For the text-containing cell, return its midpoint in (X, Y) coordinate format. 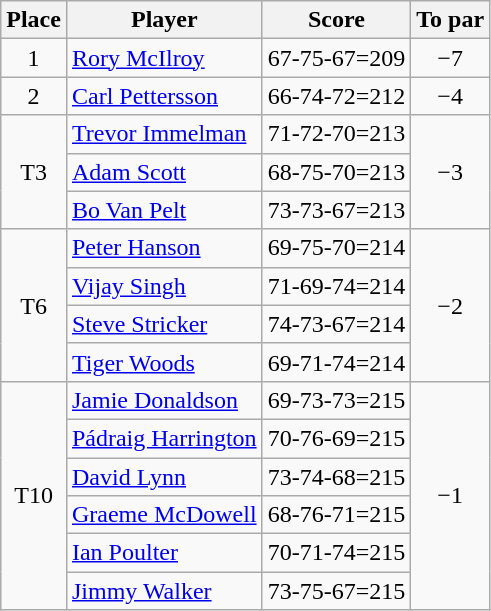
73-73-67=213 (336, 210)
−4 (450, 96)
71-69-74=214 (336, 286)
Pádraig Harrington (164, 438)
Tiger Woods (164, 362)
Peter Hanson (164, 248)
−1 (450, 495)
69-71-74=214 (336, 362)
David Lynn (164, 477)
Player (164, 20)
Rory McIlroy (164, 58)
Vijay Singh (164, 286)
69-75-70=214 (336, 248)
Trevor Immelman (164, 134)
1 (34, 58)
2 (34, 96)
Jimmy Walker (164, 591)
69-73-73=215 (336, 400)
Jamie Donaldson (164, 400)
−3 (450, 172)
T10 (34, 495)
68-75-70=213 (336, 172)
70-76-69=215 (336, 438)
Steve Stricker (164, 324)
Bo Van Pelt (164, 210)
−7 (450, 58)
To par (450, 20)
73-75-67=215 (336, 591)
Carl Pettersson (164, 96)
Graeme McDowell (164, 515)
−2 (450, 305)
70-71-74=215 (336, 553)
T6 (34, 305)
Adam Scott (164, 172)
67-75-67=209 (336, 58)
68-76-71=215 (336, 515)
66-74-72=212 (336, 96)
73-74-68=215 (336, 477)
71-72-70=213 (336, 134)
Ian Poulter (164, 553)
Place (34, 20)
74-73-67=214 (336, 324)
T3 (34, 172)
Score (336, 20)
